Identify which cell holds the provided text, then report its (x, y) central coordinate. 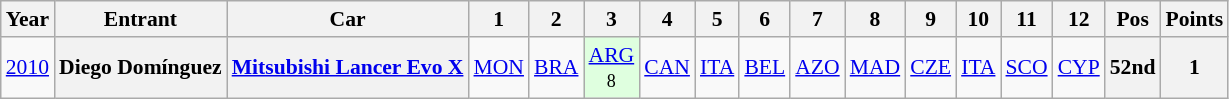
MAD (876, 68)
Entrant (140, 19)
2 (556, 19)
3 (612, 19)
ARG8 (612, 68)
6 (764, 19)
Car (348, 19)
Year (28, 19)
7 (817, 19)
9 (930, 19)
11 (1026, 19)
Pos (1133, 19)
52nd (1133, 68)
12 (1079, 19)
CYP (1079, 68)
Points (1194, 19)
4 (667, 19)
10 (978, 19)
CZE (930, 68)
BEL (764, 68)
BRA (556, 68)
2010 (28, 68)
8 (876, 19)
Diego Domínguez (140, 68)
MON (498, 68)
5 (717, 19)
CAN (667, 68)
SCO (1026, 68)
Mitsubishi Lancer Evo X (348, 68)
AZO (817, 68)
